For the text-containing cell, return its midpoint in (X, Y) coordinate format. 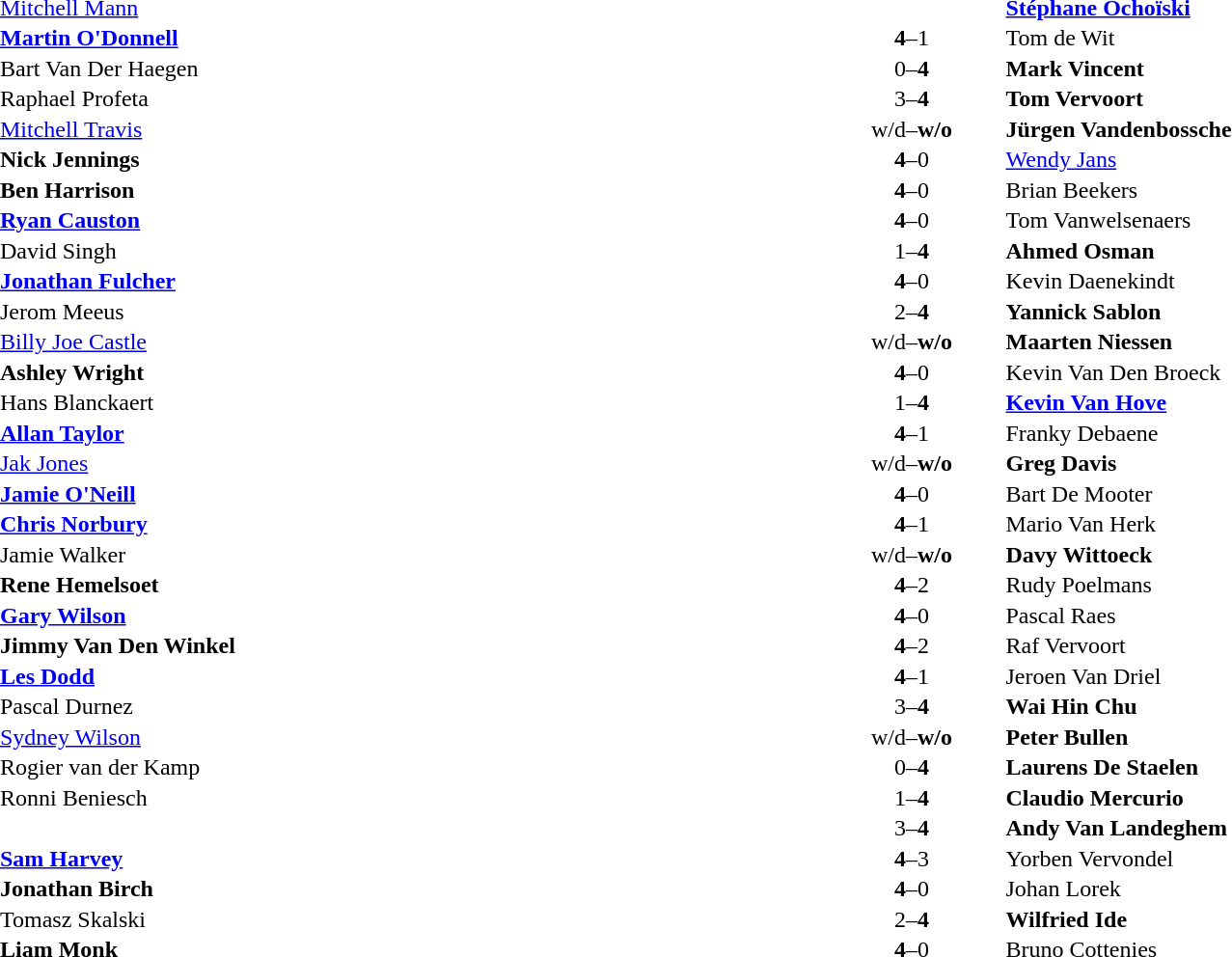
4–3 (911, 859)
